Search for the cell housing the specified text and yield its (x, y) center coordinate. 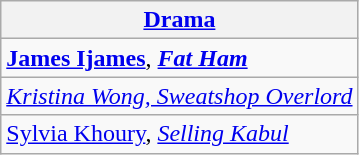
Kristina Wong, Sweatshop Overlord (180, 96)
James Ijames, Fat Ham (180, 58)
Sylvia Khoury, Selling Kabul (180, 134)
Drama (180, 20)
